Detect which cell encompasses the target text, then output its [X, Y] center coordinate. 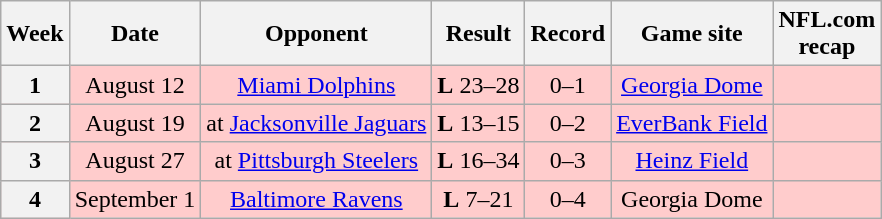
Game site [692, 34]
Result [478, 34]
0–3 [568, 161]
2 [35, 123]
August 19 [135, 123]
L 13–15 [478, 123]
NFL.comrecap [827, 34]
August 12 [135, 85]
L 23–28 [478, 85]
Miami Dolphins [316, 85]
L 16–34 [478, 161]
0–2 [568, 123]
Heinz Field [692, 161]
1 [35, 85]
Week [35, 34]
3 [35, 161]
Date [135, 34]
Opponent [316, 34]
August 27 [135, 161]
0–4 [568, 199]
Baltimore Ravens [316, 199]
4 [35, 199]
L 7–21 [478, 199]
0–1 [568, 85]
Record [568, 34]
EverBank Field [692, 123]
September 1 [135, 199]
at Jacksonville Jaguars [316, 123]
at Pittsburgh Steelers [316, 161]
